Extract the [X, Y] coordinate from the center of the cell holding the provided text.  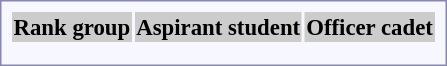
Aspirant student [218, 27]
Officer cadet [370, 27]
Rank group [72, 27]
